Return the (x, y) coordinate for the center point of the cell that contains the specified text.  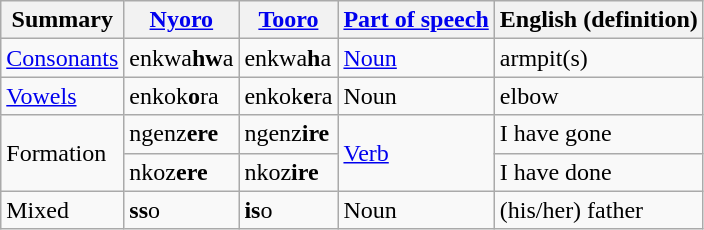
I have done (598, 172)
iso (288, 210)
ngenzere (182, 134)
Nyoro (182, 20)
Part of speech (416, 20)
Consonants (62, 58)
Verb (416, 153)
armpit(s) (598, 58)
enkokera (288, 96)
Tooro (288, 20)
sso (182, 210)
Vowels (62, 96)
(his/her) father (598, 210)
elbow (598, 96)
nkozire (288, 172)
Mixed (62, 210)
Summary (62, 20)
Formation (62, 153)
English (definition) (598, 20)
enkokora (182, 96)
nkozere (182, 172)
ngenzire (288, 134)
I have gone (598, 134)
enkwaha (288, 58)
enkwahwa (182, 58)
